Locate the cell with the specified text and output its [x, y] center coordinate. 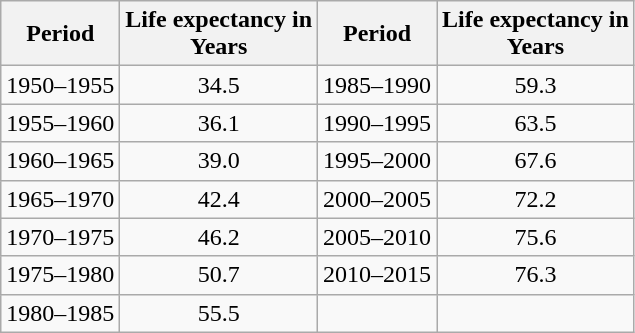
42.4 [219, 199]
1950–1955 [60, 85]
36.1 [219, 123]
1965–1970 [60, 199]
72.2 [536, 199]
1995–2000 [378, 161]
67.6 [536, 161]
2000–2005 [378, 199]
1970–1975 [60, 237]
46.2 [219, 237]
39.0 [219, 161]
76.3 [536, 275]
2010–2015 [378, 275]
75.6 [536, 237]
2005–2010 [378, 237]
50.7 [219, 275]
1975–1980 [60, 275]
1960–1965 [60, 161]
34.5 [219, 85]
1955–1960 [60, 123]
55.5 [219, 313]
63.5 [536, 123]
1980–1985 [60, 313]
59.3 [536, 85]
1985–1990 [378, 85]
1990–1995 [378, 123]
